For the text-containing cell, return its midpoint in [X, Y] coordinate format. 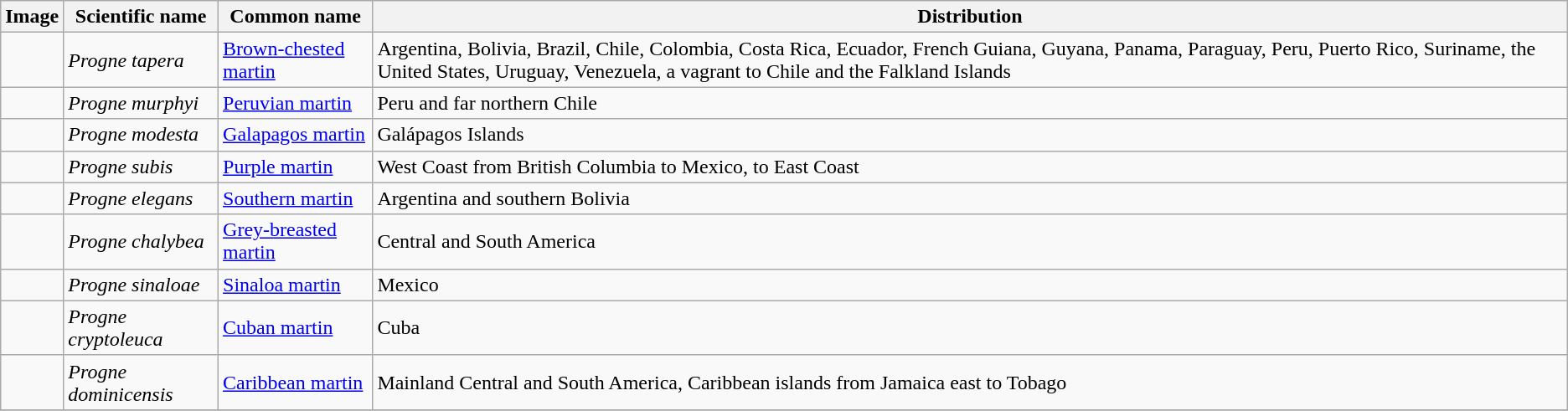
Mainland Central and South America, Caribbean islands from Jamaica east to Tobago [970, 382]
Sinaloa martin [296, 285]
Peruvian martin [296, 103]
Caribbean martin [296, 382]
Cuban martin [296, 328]
Peru and far northern Chile [970, 103]
West Coast from British Columbia to Mexico, to East Coast [970, 167]
Brown-chested martin [296, 60]
Cuba [970, 328]
Image [32, 17]
Galapagos martin [296, 135]
Scientific name [141, 17]
Purple martin [296, 167]
Progne dominicensis [141, 382]
Central and South America [970, 241]
Progne tapera [141, 60]
Progne cryptoleuca [141, 328]
Progne modesta [141, 135]
Distribution [970, 17]
Progne chalybea [141, 241]
Progne murphyi [141, 103]
Grey-breasted martin [296, 241]
Progne sinaloae [141, 285]
Progne subis [141, 167]
Progne elegans [141, 198]
Southern martin [296, 198]
Galápagos Islands [970, 135]
Common name [296, 17]
Mexico [970, 285]
Argentina and southern Bolivia [970, 198]
